Capture the cell that displays the provided text and extract its [X, Y] central coordinate. 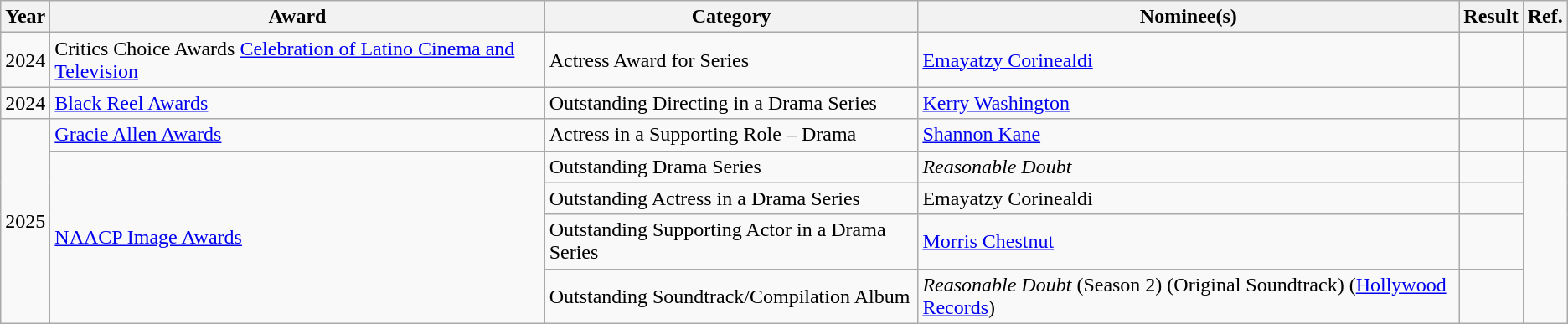
Category [731, 17]
Outstanding Supporting Actor in a Drama Series [731, 241]
Reasonable Doubt [1189, 167]
Morris Chestnut [1189, 241]
Outstanding Drama Series [731, 167]
Actress Award for Series [731, 60]
Ref. [1545, 17]
Actress in a Supporting Role – Drama [731, 135]
2025 [25, 221]
Nominee(s) [1189, 17]
Black Reel Awards [297, 103]
Outstanding Actress in a Drama Series [731, 198]
Outstanding Directing in a Drama Series [731, 103]
Award [297, 17]
Kerry Washington [1189, 103]
Year [25, 17]
NAACP Image Awards [297, 237]
Reasonable Doubt (Season 2) (Original Soundtrack) (Hollywood Records) [1189, 296]
Gracie Allen Awards [297, 135]
Result [1491, 17]
Shannon Kane [1189, 135]
Critics Choice Awards Celebration of Latino Cinema and Television [297, 60]
Outstanding Soundtrack/Compilation Album [731, 296]
